Locate the cell with the specified text and output its (x, y) center coordinate. 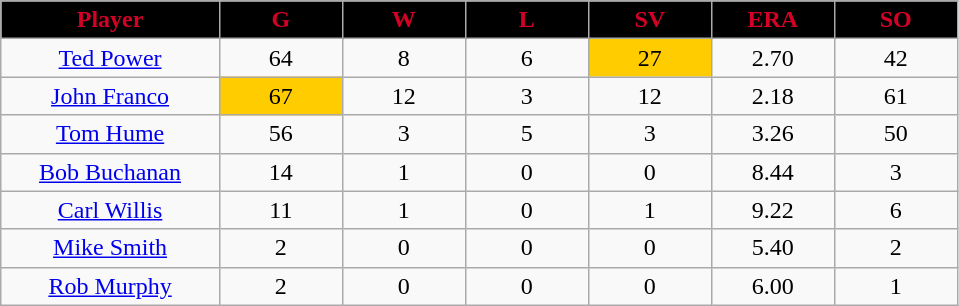
64 (280, 58)
27 (650, 58)
3.26 (772, 134)
SO (896, 20)
5.40 (772, 248)
67 (280, 96)
Rob Murphy (110, 286)
14 (280, 172)
Carl Willis (110, 210)
5 (526, 134)
Ted Power (110, 58)
2.18 (772, 96)
50 (896, 134)
G (280, 20)
6.00 (772, 286)
61 (896, 96)
John Franco (110, 96)
11 (280, 210)
8 (404, 58)
W (404, 20)
9.22 (772, 210)
Tom Hume (110, 134)
42 (896, 58)
56 (280, 134)
8.44 (772, 172)
L (526, 20)
2.70 (772, 58)
ERA (772, 20)
Bob Buchanan (110, 172)
SV (650, 20)
Mike Smith (110, 248)
Player (110, 20)
